Extract the [x, y] coordinate from the center of the cell holding the provided text.  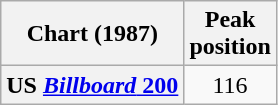
116 [230, 85]
US Billboard 200 [92, 85]
Peakposition [230, 34]
Chart (1987) [92, 34]
